Locate the cell with the specified text and output its (X, Y) center coordinate. 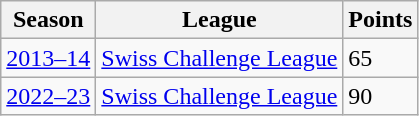
Season (48, 20)
Points (380, 20)
2013–14 (48, 58)
90 (380, 96)
2022–23 (48, 96)
League (220, 20)
65 (380, 58)
